Find where the given text appears and provide that cell's center as [x, y] coordinate. 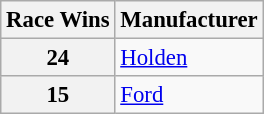
Race Wins [58, 20]
15 [58, 95]
Ford [189, 95]
Manufacturer [189, 20]
24 [58, 58]
Holden [189, 58]
